Find where the given text appears and provide that cell's center as [X, Y] coordinate. 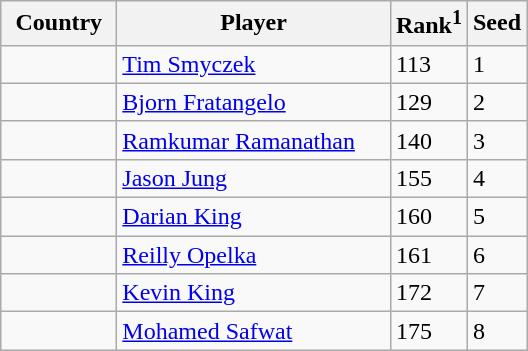
Player [254, 24]
Darian King [254, 217]
8 [496, 331]
155 [428, 178]
2 [496, 102]
1 [496, 64]
Country [59, 24]
6 [496, 255]
Jason Jung [254, 178]
Bjorn Fratangelo [254, 102]
Seed [496, 24]
3 [496, 140]
Mohamed Safwat [254, 331]
Kevin King [254, 293]
160 [428, 217]
161 [428, 255]
7 [496, 293]
129 [428, 102]
113 [428, 64]
Reilly Opelka [254, 255]
Tim Smyczek [254, 64]
Rank1 [428, 24]
172 [428, 293]
140 [428, 140]
4 [496, 178]
Ramkumar Ramanathan [254, 140]
5 [496, 217]
175 [428, 331]
